For the text-containing cell, return its midpoint in [X, Y] coordinate format. 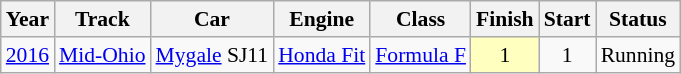
Year [28, 19]
2016 [28, 55]
Mid-Ohio [102, 55]
Class [420, 19]
Formula F [420, 55]
Running [638, 55]
Mygale SJ11 [212, 55]
Start [568, 19]
Honda Fit [322, 55]
Engine [322, 19]
Status [638, 19]
Car [212, 19]
Finish [505, 19]
Track [102, 19]
